Extract the (x, y) coordinate from the center of the cell holding the provided text.  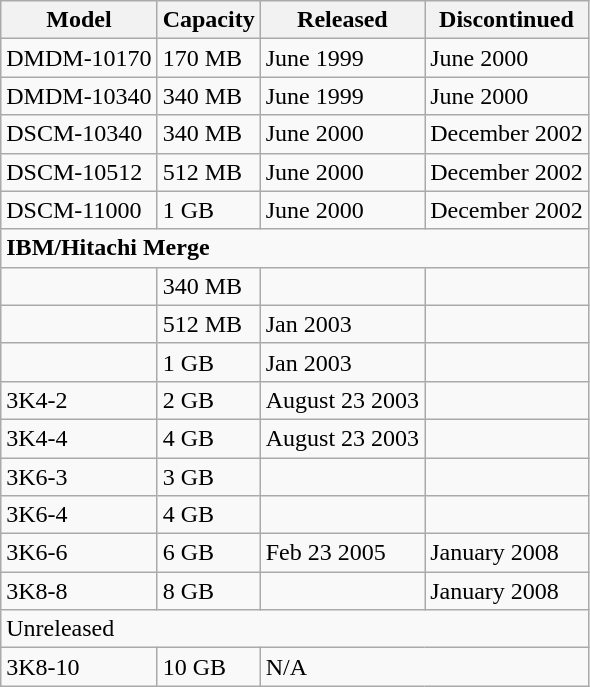
3K4-4 (79, 438)
3K6-3 (79, 477)
Unreleased (295, 629)
DMDM-10340 (79, 96)
3 GB (208, 477)
IBM/Hitachi Merge (295, 248)
3K4-2 (79, 400)
3K8-10 (79, 667)
Released (342, 20)
10 GB (208, 667)
DMDM-10170 (79, 58)
N/A (424, 667)
3K8-8 (79, 591)
3K6-4 (79, 515)
DSCM-10512 (79, 172)
3K6-6 (79, 553)
170 MB (208, 58)
8 GB (208, 591)
Discontinued (507, 20)
2 GB (208, 400)
Capacity (208, 20)
DSCM-11000 (79, 210)
6 GB (208, 553)
Model (79, 20)
Feb 23 2005 (342, 553)
DSCM-10340 (79, 134)
